Find where the given text appears and provide that cell's center as [x, y] coordinate. 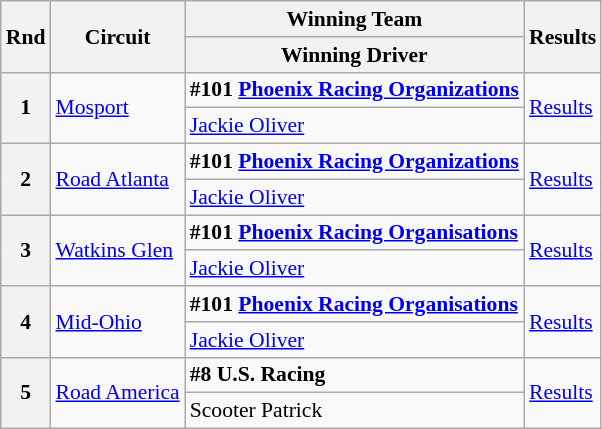
Mid-Ohio [117, 322]
5 [26, 392]
Road Atlanta [117, 180]
Road America [117, 392]
3 [26, 250]
2 [26, 180]
#8 U.S. Racing [354, 375]
Winning Team [354, 19]
1 [26, 108]
Winning Driver [354, 55]
Rnd [26, 36]
Watkins Glen [117, 250]
Circuit [117, 36]
Scooter Patrick [354, 411]
4 [26, 322]
Mosport [117, 108]
